Return (X, Y) of the center of cell containing provided text 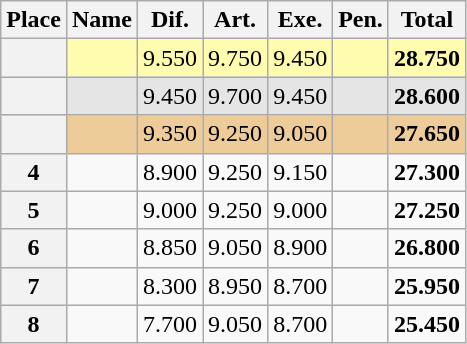
8.850 (170, 248)
9.750 (236, 58)
Exe. (300, 20)
27.300 (426, 172)
8.950 (236, 286)
27.650 (426, 134)
Total (426, 20)
7.700 (170, 324)
Place (34, 20)
Art. (236, 20)
9.700 (236, 96)
26.800 (426, 248)
9.550 (170, 58)
8.300 (170, 286)
28.600 (426, 96)
25.450 (426, 324)
8 (34, 324)
6 (34, 248)
27.250 (426, 210)
9.150 (300, 172)
7 (34, 286)
4 (34, 172)
Pen. (361, 20)
9.350 (170, 134)
Dif. (170, 20)
28.750 (426, 58)
Name (102, 20)
5 (34, 210)
25.950 (426, 286)
